Provide the (x, y) coordinate of the cell's center where the given text is located.  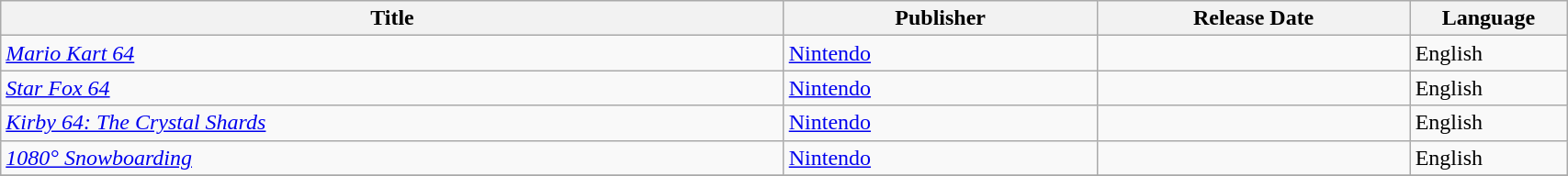
Publisher (941, 18)
Mario Kart 64 (392, 53)
Language (1488, 18)
Kirby 64: The Crystal Shards (392, 123)
Title (392, 18)
1080° Snowboarding (392, 158)
Star Fox 64 (392, 88)
Release Date (1253, 18)
